Return [X, Y] of the center of cell containing provided text 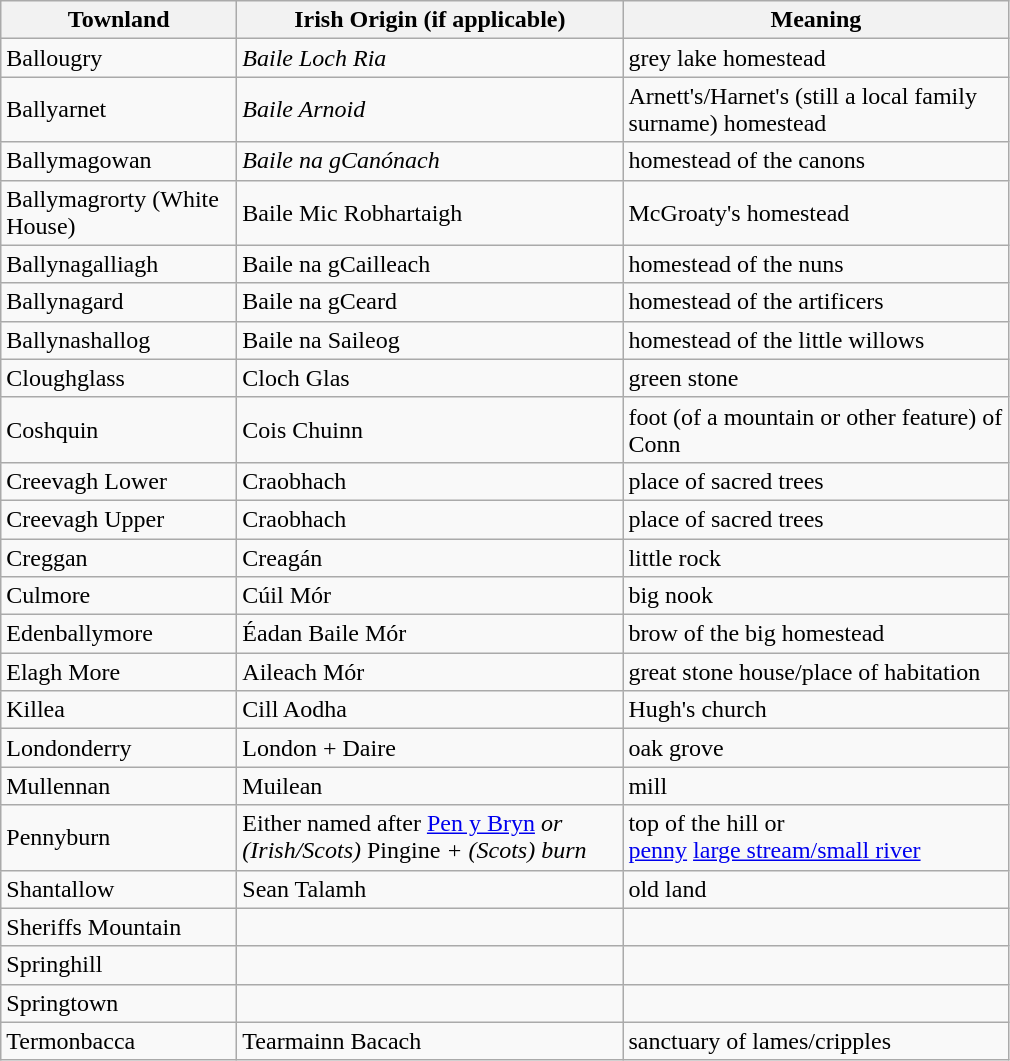
McGroaty's homestead [816, 212]
Elagh More [119, 672]
Edenballymore [119, 634]
Baile Mic Robhartaigh [430, 212]
Pennyburn [119, 838]
oak grove [816, 748]
Tearmainn Bacach [430, 1041]
Arnett's/Harnet's (still a local family surname) homestead [816, 110]
Termonbacca [119, 1041]
Shantallow [119, 889]
little rock [816, 557]
Creevagh Lower [119, 481]
Baile na gCanónach [430, 161]
brow of the big homestead [816, 634]
mill [816, 786]
Cloch Glas [430, 378]
Baile na gCeard [430, 302]
Either named after Pen y Bryn or(Irish/Scots) Pingine + (Scots) burn [430, 838]
grey lake homestead [816, 58]
Ballymagrorty (White House) [119, 212]
Hugh's church [816, 710]
Creevagh Upper [119, 519]
Creagán [430, 557]
homestead of the nuns [816, 264]
Creggan [119, 557]
Sheriffs Mountain [119, 927]
Aileach Mór [430, 672]
Cúil Mór [430, 596]
sanctuary of lames/cripples [816, 1041]
top of the hill orpenny large stream/small river [816, 838]
Ballynagalliagh [119, 264]
Cois Chuinn [430, 430]
great stone house/place of habitation [816, 672]
Mullennan [119, 786]
Springtown [119, 1003]
big nook [816, 596]
Sean Talamh [430, 889]
Londonderry [119, 748]
Baile Loch Ria [430, 58]
Éadan Baile Mór [430, 634]
homestead of the artificers [816, 302]
Ballymagowan [119, 161]
foot (of a mountain or other feature) of Conn [816, 430]
Ballyarnet [119, 110]
homestead of the little willows [816, 340]
Killea [119, 710]
Culmore [119, 596]
Coshquin [119, 430]
Cill Aodha [430, 710]
old land [816, 889]
Baile na gCailleach [430, 264]
Ballougry [119, 58]
Ballynagard [119, 302]
Cloughglass [119, 378]
London + Daire [430, 748]
green stone [816, 378]
Muilean [430, 786]
homestead of the canons [816, 161]
Meaning [816, 20]
Baile na Saileog [430, 340]
Ballynashallog [119, 340]
Baile Arnoid [430, 110]
Springhill [119, 965]
Townland [119, 20]
Irish Origin (if applicable) [430, 20]
